Identify which cell holds the provided text, then report its [x, y] central coordinate. 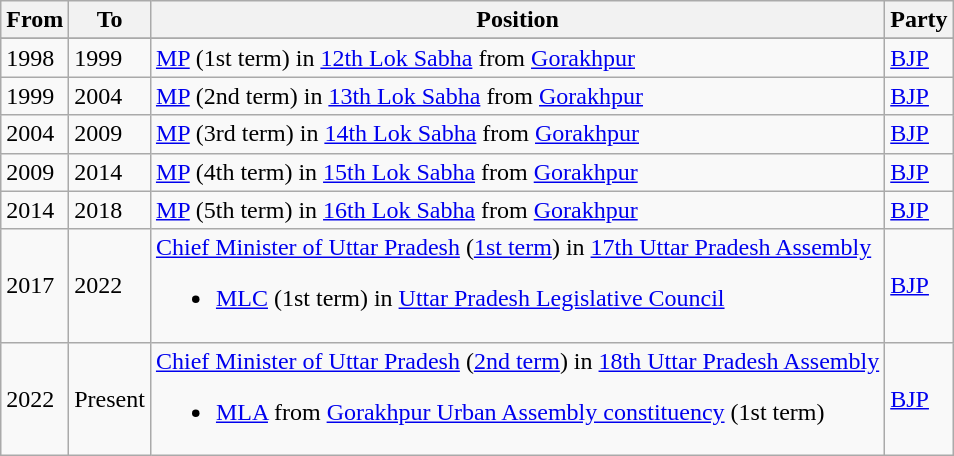
Party [919, 20]
MP (5th term) in 16th Lok Sabha from Gorakhpur [517, 210]
2018 [110, 210]
1998 [35, 58]
Present [110, 398]
Chief Minister of Uttar Pradesh (2nd term) in 18th Uttar Pradesh AssemblyMLA from Gorakhpur Urban Assembly constituency (1st term) [517, 398]
From [35, 20]
Position [517, 20]
2017 [35, 286]
To [110, 20]
Chief Minister of Uttar Pradesh (1st term) in 17th Uttar Pradesh AssemblyMLC (1st term) in Uttar Pradesh Legislative Council [517, 286]
MP (4th term) in 15th Lok Sabha from Gorakhpur [517, 172]
MP (2nd term) in 13th Lok Sabha from Gorakhpur [517, 96]
MP (1st term) in 12th Lok Sabha from Gorakhpur [517, 58]
MP (3rd term) in 14th Lok Sabha from Gorakhpur [517, 134]
